Provide the (X, Y) coordinate of the cell's center where the given text is located.  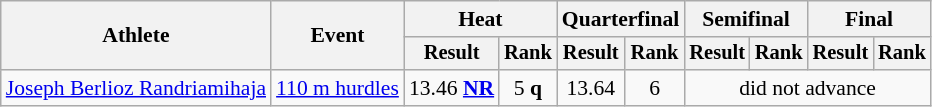
Final (870, 19)
Quarterfinal (621, 19)
5 q (528, 88)
110 m hurdles (338, 88)
Athlete (136, 36)
13.46 NR (452, 88)
Semifinal (746, 19)
Joseph Berlioz Randriamihaja (136, 88)
13.64 (591, 88)
did not advance (807, 88)
Heat (480, 19)
6 (655, 88)
Event (338, 36)
